Detect which cell encompasses the target text, then output its (X, Y) center coordinate. 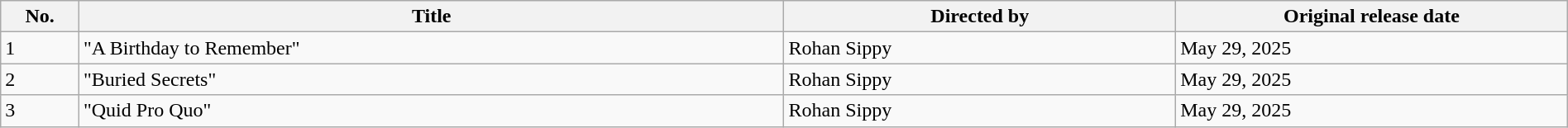
1 (40, 48)
Title (432, 17)
"A Birthday to Remember" (432, 48)
Original release date (1372, 17)
3 (40, 111)
Directed by (980, 17)
2 (40, 79)
"Quid Pro Quo" (432, 111)
"Buried Secrets" (432, 79)
No. (40, 17)
